Pinpoint the cell where the given text exists, returning its [x, y] midpoint coordinate. 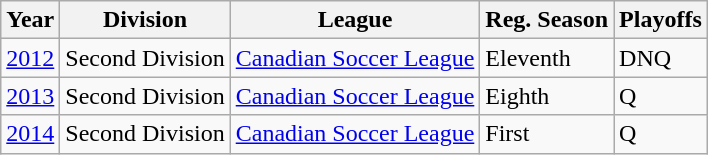
Division [145, 20]
2012 [30, 58]
2014 [30, 134]
Reg. Season [547, 20]
Year [30, 20]
Playoffs [661, 20]
2013 [30, 96]
League [355, 20]
Eleventh [547, 58]
Eighth [547, 96]
First [547, 134]
DNQ [661, 58]
